Return the [x, y] coordinate for the center point of the cell that contains the specified text.  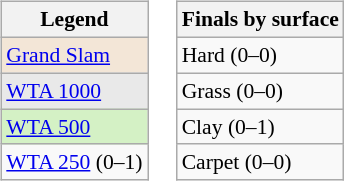
WTA 1000 [74, 91]
WTA 500 [74, 127]
Legend [74, 20]
Grand Slam [74, 55]
Carpet (0–0) [260, 162]
Finals by surface [260, 20]
Grass (0–0) [260, 91]
WTA 250 (0–1) [74, 162]
Clay (0–1) [260, 127]
Hard (0–0) [260, 55]
